Extract the [x, y] coordinate from the center of the cell holding the provided text.  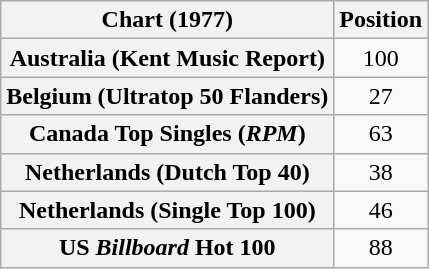
63 [381, 134]
46 [381, 210]
100 [381, 58]
27 [381, 96]
Netherlands (Dutch Top 40) [168, 172]
Canada Top Singles (RPM) [168, 134]
Belgium (Ultratop 50 Flanders) [168, 96]
Australia (Kent Music Report) [168, 58]
Chart (1977) [168, 20]
38 [381, 172]
88 [381, 248]
US Billboard Hot 100 [168, 248]
Netherlands (Single Top 100) [168, 210]
Position [381, 20]
